For the text-containing cell, return its midpoint in (x, y) coordinate format. 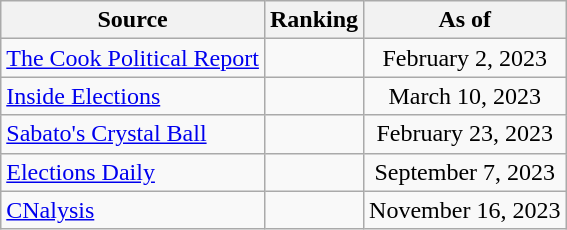
March 10, 2023 (465, 96)
November 16, 2023 (465, 210)
February 23, 2023 (465, 134)
Ranking (314, 20)
Elections Daily (133, 172)
Sabato's Crystal Ball (133, 134)
Source (133, 20)
Inside Elections (133, 96)
CNalysis (133, 210)
As of (465, 20)
February 2, 2023 (465, 58)
The Cook Political Report (133, 58)
September 7, 2023 (465, 172)
